Find where the given text appears and provide that cell's center as [x, y] coordinate. 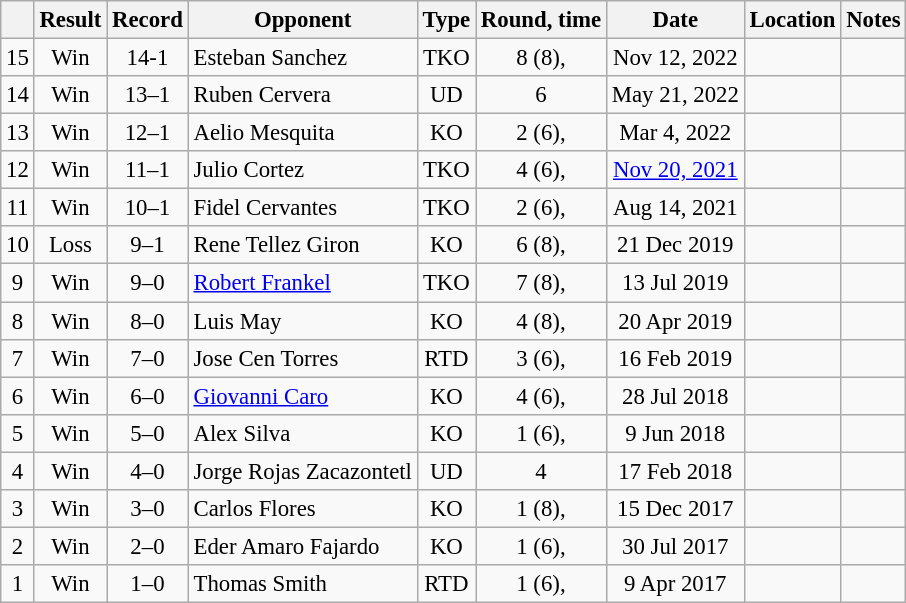
6 (8), [542, 245]
Aug 14, 2021 [675, 208]
9 Apr 2017 [675, 584]
Loss [70, 245]
1–0 [148, 584]
9 Jun 2018 [675, 433]
Result [70, 20]
Robert Frankel [302, 283]
3 [18, 509]
10 [18, 245]
11 [18, 208]
14 [18, 95]
Eder Amaro Fajardo [302, 546]
8 (8), [542, 58]
Jorge Rojas Zacazontetl [302, 471]
1 [18, 584]
Giovanni Caro [302, 396]
9 [18, 283]
2 [18, 546]
11–1 [148, 170]
Notes [874, 20]
Julio Cortez [302, 170]
12–1 [148, 133]
15 [18, 58]
16 Feb 2019 [675, 358]
Luis May [302, 321]
13–1 [148, 95]
Rene Tellez Giron [302, 245]
8–0 [148, 321]
Location [792, 20]
30 Jul 2017 [675, 546]
28 Jul 2018 [675, 396]
Mar 4, 2022 [675, 133]
13 Jul 2019 [675, 283]
9–0 [148, 283]
7 (8), [542, 283]
Type [446, 20]
Alex Silva [302, 433]
Ruben Cervera [302, 95]
Date [675, 20]
Fidel Cervantes [302, 208]
3–0 [148, 509]
Record [148, 20]
Nov 12, 2022 [675, 58]
12 [18, 170]
9–1 [148, 245]
1 (8), [542, 509]
6–0 [148, 396]
Carlos Flores [302, 509]
Aelio Mesquita [302, 133]
17 Feb 2018 [675, 471]
21 Dec 2019 [675, 245]
Round, time [542, 20]
May 21, 2022 [675, 95]
14-1 [148, 58]
8 [18, 321]
2–0 [148, 546]
Opponent [302, 20]
15 Dec 2017 [675, 509]
4–0 [148, 471]
5 [18, 433]
Thomas Smith [302, 584]
13 [18, 133]
Jose Cen Torres [302, 358]
20 Apr 2019 [675, 321]
7 [18, 358]
3 (6), [542, 358]
4 (8), [542, 321]
10–1 [148, 208]
Esteban Sanchez [302, 58]
Nov 20, 2021 [675, 170]
7–0 [148, 358]
5–0 [148, 433]
